Provide the [x, y] coordinate of the cell's center where the given text is located.  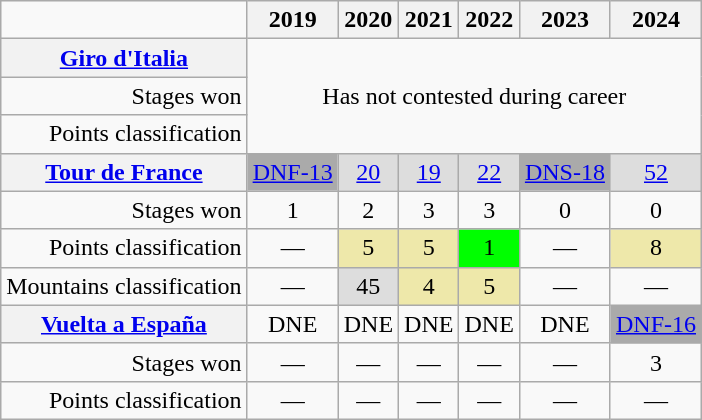
2 [368, 210]
4 [429, 286]
Mountains classification [124, 286]
Tour de France [124, 172]
Giro d'Italia [124, 58]
2022 [489, 20]
8 [656, 248]
2023 [564, 20]
19 [429, 172]
22 [489, 172]
2021 [429, 20]
2019 [292, 20]
2020 [368, 20]
Vuelta a España [124, 324]
DNF-13 [292, 172]
DNF-16 [656, 324]
Has not contested during career [474, 96]
45 [368, 286]
DNS-18 [564, 172]
20 [368, 172]
2024 [656, 20]
52 [656, 172]
